Determine the (X, Y) coordinate at the center of the cell enclosing the given text.  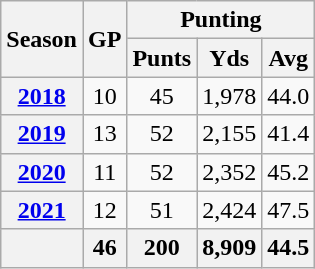
2,424 (230, 210)
44.0 (288, 96)
12 (104, 210)
13 (104, 134)
41.4 (288, 134)
Punts (162, 58)
1,978 (230, 96)
44.5 (288, 248)
10 (104, 96)
51 (162, 210)
2019 (42, 134)
45.2 (288, 172)
8,909 (230, 248)
2018 (42, 96)
Punting (221, 20)
GP (104, 39)
47.5 (288, 210)
2020 (42, 172)
200 (162, 248)
Yds (230, 58)
Avg (288, 58)
45 (162, 96)
2,352 (230, 172)
2021 (42, 210)
11 (104, 172)
46 (104, 248)
Season (42, 39)
2,155 (230, 134)
